Search for the cell housing the specified text and yield its [X, Y] center coordinate. 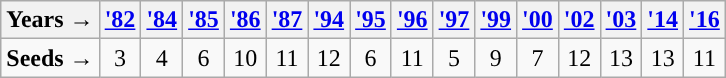
'86 [245, 20]
Years → [50, 20]
'16 [705, 20]
'02 [579, 20]
'00 [538, 20]
7 [538, 58]
9 [496, 58]
'03 [621, 20]
'99 [496, 20]
'85 [204, 20]
3 [120, 58]
'97 [454, 20]
'96 [412, 20]
'14 [663, 20]
'87 [287, 20]
5 [454, 58]
Seeds → [50, 58]
'82 [120, 20]
'94 [329, 20]
10 [245, 58]
'95 [371, 20]
4 [162, 58]
'84 [162, 20]
